Extract the (X, Y) coordinate from the center of the cell holding the provided text.  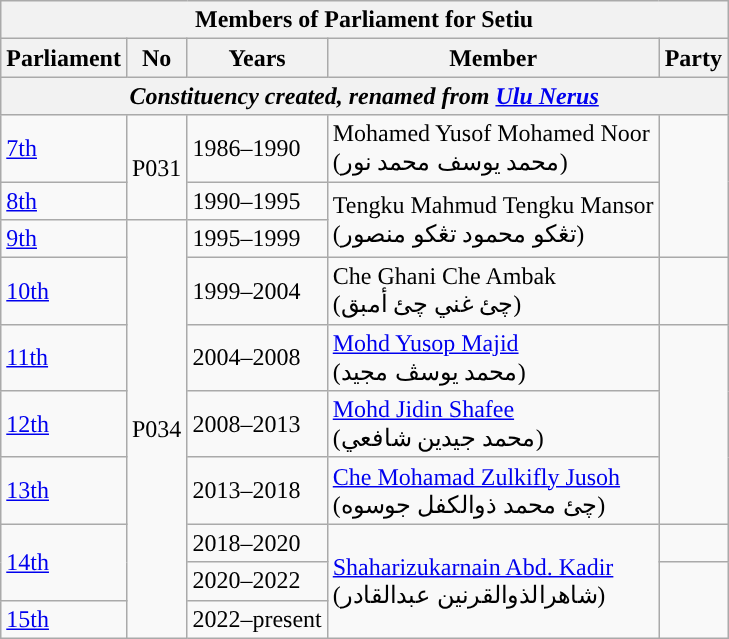
Mohamed Yusof Mohamed Noor (محمد يوسف محمد نور) (493, 148)
2020–2022 (257, 581)
Parliament (64, 58)
No (156, 58)
Member (493, 58)
2018–2020 (257, 543)
Mohd Jidin Shafee (محمد جيدين شافعي) (493, 424)
P034 (156, 429)
1995–1999 (257, 239)
11th (64, 358)
Che Mohamad Zulkifly Jusoh (چئ محمد ذوالكفل جوسوه) (493, 490)
2004–2008 (257, 358)
2022–present (257, 619)
1999–2004 (257, 292)
Shaharizukarnain Abd. Kadir (شاهرالذوالقرنين عبدالقادر) (493, 581)
7th (64, 148)
2013–2018 (257, 490)
Che Ghani Che Ambak (چئ غني چئ أمبق) (493, 292)
Constituency created, renamed from Ulu Nerus (364, 96)
13th (64, 490)
2008–2013 (257, 424)
Tengku Mahmud Tengku Mansor (تڠكو محمود تڠكو منصور) (493, 220)
9th (64, 239)
Members of Parliament for Setiu (364, 20)
Party (693, 58)
8th (64, 201)
14th (64, 562)
15th (64, 619)
12th (64, 424)
Years (257, 58)
1990–1995 (257, 201)
Mohd Yusop Majid (محمد يوسڤ مجيد) (493, 358)
10th (64, 292)
1986–1990 (257, 148)
P031 (156, 168)
